Locate the cell with the specified text and output its (x, y) center coordinate. 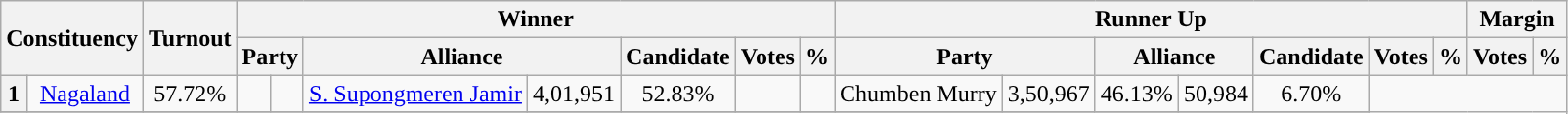
Chumben Murry (919, 94)
Winner (536, 19)
6.70% (1311, 94)
Runner Up (1152, 19)
52.83% (678, 94)
50,984 (1216, 94)
Margin (1517, 19)
1 (14, 94)
Nagaland (84, 94)
46.13% (1136, 94)
3,50,967 (1048, 94)
Constituency (72, 38)
Turnout (190, 38)
S. Supongmeren Jamir (414, 94)
57.72% (190, 94)
4,01,951 (573, 94)
